Capture the cell that displays the provided text and extract its [x, y] central coordinate. 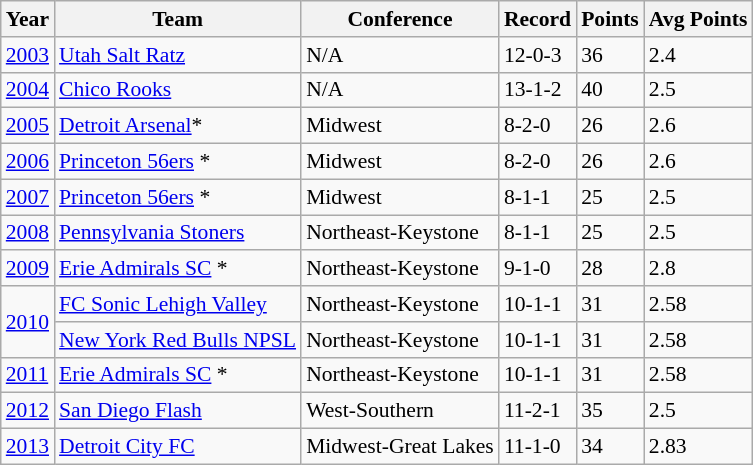
San Diego Flash [178, 411]
2006 [28, 162]
2007 [28, 197]
Detroit City FC [178, 447]
2.8 [698, 269]
Points [610, 19]
12-0-3 [538, 55]
Utah Salt Ratz [178, 55]
Conference [400, 19]
2.83 [698, 447]
Team [178, 19]
Avg Points [698, 19]
Pennsylvania Stoners [178, 233]
34 [610, 447]
New York Red Bulls NPSL [178, 340]
11-2-1 [538, 411]
2008 [28, 233]
Record [538, 19]
2003 [28, 55]
13-1-2 [538, 90]
2004 [28, 90]
2011 [28, 375]
West-Southern [400, 411]
9-1-0 [538, 269]
2010 [28, 322]
2012 [28, 411]
28 [610, 269]
11-1-0 [538, 447]
2009 [28, 269]
Detroit Arsenal* [178, 126]
2.4 [698, 55]
2013 [28, 447]
Year [28, 19]
FC Sonic Lehigh Valley [178, 304]
2005 [28, 126]
Midwest-Great Lakes [400, 447]
Chico Rooks [178, 90]
35 [610, 411]
36 [610, 55]
40 [610, 90]
